Scan for the cell matching the given text and deliver its (X, Y) coordinate at center. 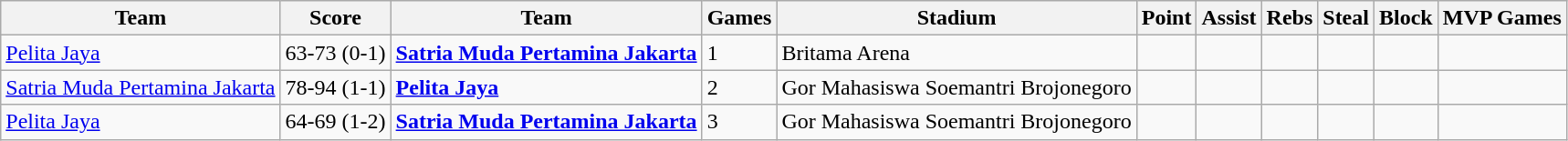
1 (739, 53)
Block (1406, 18)
Steal (1346, 18)
63-73 (0-1) (336, 53)
64-69 (1-2) (336, 122)
Stadium (956, 18)
3 (739, 122)
Assist (1228, 18)
78-94 (1-1) (336, 87)
Score (336, 18)
Games (739, 18)
Britama Arena (956, 53)
MVP Games (1502, 18)
2 (739, 87)
Rebs (1290, 18)
Point (1166, 18)
